Capture the cell that displays the provided text and extract its (x, y) central coordinate. 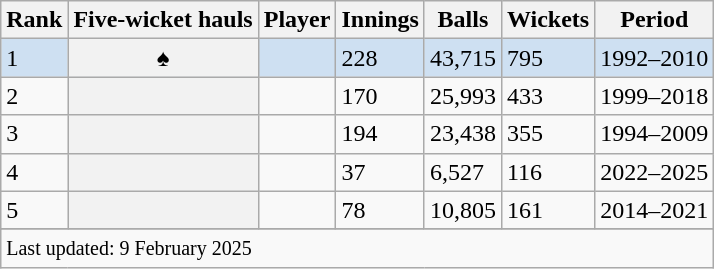
Innings (380, 20)
170 (380, 96)
6,527 (462, 172)
1994–2009 (654, 134)
795 (548, 58)
1992–2010 (654, 58)
116 (548, 172)
Wickets (548, 20)
4 (34, 172)
3 (34, 134)
Five-wicket hauls (163, 20)
Player (297, 20)
Last updated: 9 February 2025 (358, 248)
2 (34, 96)
2022–2025 (654, 172)
23,438 (462, 134)
1999–2018 (654, 96)
Balls (462, 20)
161 (548, 210)
37 (380, 172)
355 (548, 134)
♠ (163, 58)
194 (380, 134)
5 (34, 210)
Rank (34, 20)
2014–2021 (654, 210)
Period (654, 20)
78 (380, 210)
25,993 (462, 96)
43,715 (462, 58)
228 (380, 58)
10,805 (462, 210)
433 (548, 96)
1 (34, 58)
